Return the [x, y] coordinate for the center point of the cell that contains the specified text.  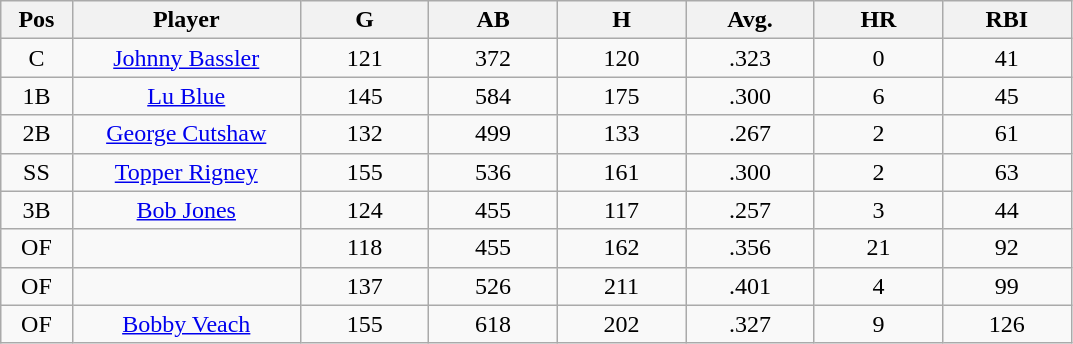
4 [878, 286]
44 [1007, 210]
Topper Rigney [186, 172]
.327 [750, 324]
45 [1007, 96]
.356 [750, 248]
536 [493, 172]
124 [364, 210]
133 [621, 134]
372 [493, 58]
Lu Blue [186, 96]
2B [36, 134]
63 [1007, 172]
21 [878, 248]
61 [1007, 134]
132 [364, 134]
145 [364, 96]
Johnny Bassler [186, 58]
175 [621, 96]
Pos [36, 20]
Avg. [750, 20]
.401 [750, 286]
0 [878, 58]
211 [621, 286]
George Cutshaw [186, 134]
G [364, 20]
117 [621, 210]
6 [878, 96]
9 [878, 324]
AB [493, 20]
120 [621, 58]
Bobby Veach [186, 324]
526 [493, 286]
121 [364, 58]
3 [878, 210]
202 [621, 324]
SS [36, 172]
3B [36, 210]
C [36, 58]
Player [186, 20]
.323 [750, 58]
1B [36, 96]
137 [364, 286]
Bob Jones [186, 210]
162 [621, 248]
RBI [1007, 20]
HR [878, 20]
618 [493, 324]
118 [364, 248]
126 [1007, 324]
92 [1007, 248]
584 [493, 96]
499 [493, 134]
161 [621, 172]
41 [1007, 58]
.257 [750, 210]
99 [1007, 286]
.267 [750, 134]
H [621, 20]
